Detect which cell encompasses the target text, then output its (X, Y) center coordinate. 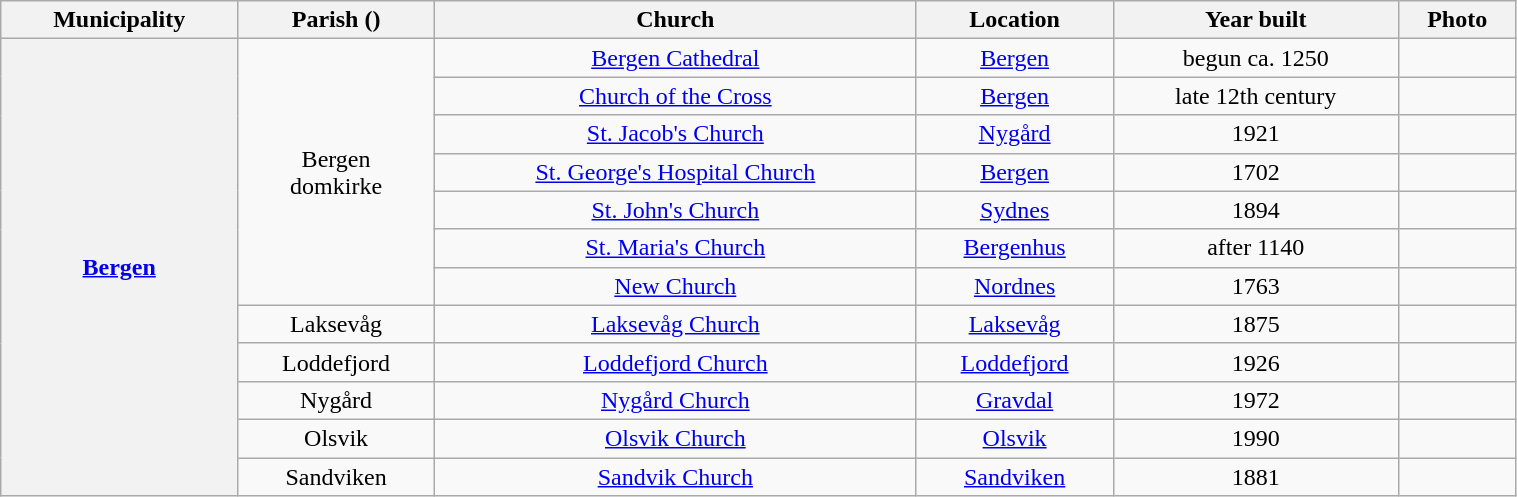
1875 (1256, 324)
Church of the Cross (676, 96)
1990 (1256, 438)
Nygård Church (676, 400)
St. Jacob's Church (676, 134)
1702 (1256, 172)
1926 (1256, 362)
St. John's Church (676, 210)
Bergenhus (1014, 248)
Loddefjord Church (676, 362)
Laksevåg Church (676, 324)
Nordnes (1014, 286)
Year built (1256, 20)
Gravdal (1014, 400)
Olsvik Church (676, 438)
1763 (1256, 286)
St. George's Hospital Church (676, 172)
Parish () (336, 20)
1894 (1256, 210)
Photo (1457, 20)
begun ca. 1250 (1256, 58)
New Church (676, 286)
Sandvik Church (676, 477)
1921 (1256, 134)
1972 (1256, 400)
Church (676, 20)
Bergen Cathedral (676, 58)
Bergendomkirke (336, 172)
Sydnes (1014, 210)
after 1140 (1256, 248)
1881 (1256, 477)
Municipality (120, 20)
late 12th century (1256, 96)
St. Maria's Church (676, 248)
Location (1014, 20)
